Extract the [x, y] coordinate from the center of the cell holding the provided text.  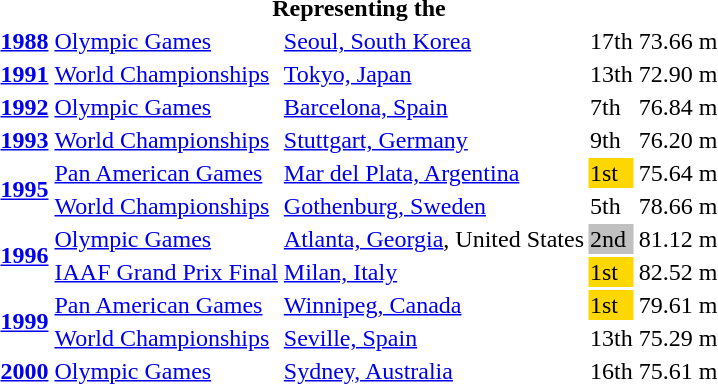
Seville, Spain [434, 338]
Seoul, South Korea [434, 41]
Mar del Plata, Argentina [434, 173]
17th [611, 41]
7th [611, 107]
2nd [611, 239]
Gothenburg, Sweden [434, 206]
Milan, Italy [434, 272]
Barcelona, Spain [434, 107]
Atlanta, Georgia, United States [434, 239]
IAAF Grand Prix Final [166, 272]
Tokyo, Japan [434, 74]
9th [611, 140]
Stuttgart, Germany [434, 140]
5th [611, 206]
Winnipeg, Canada [434, 305]
